Extract the (x, y) coordinate from the center of the cell holding the provided text.  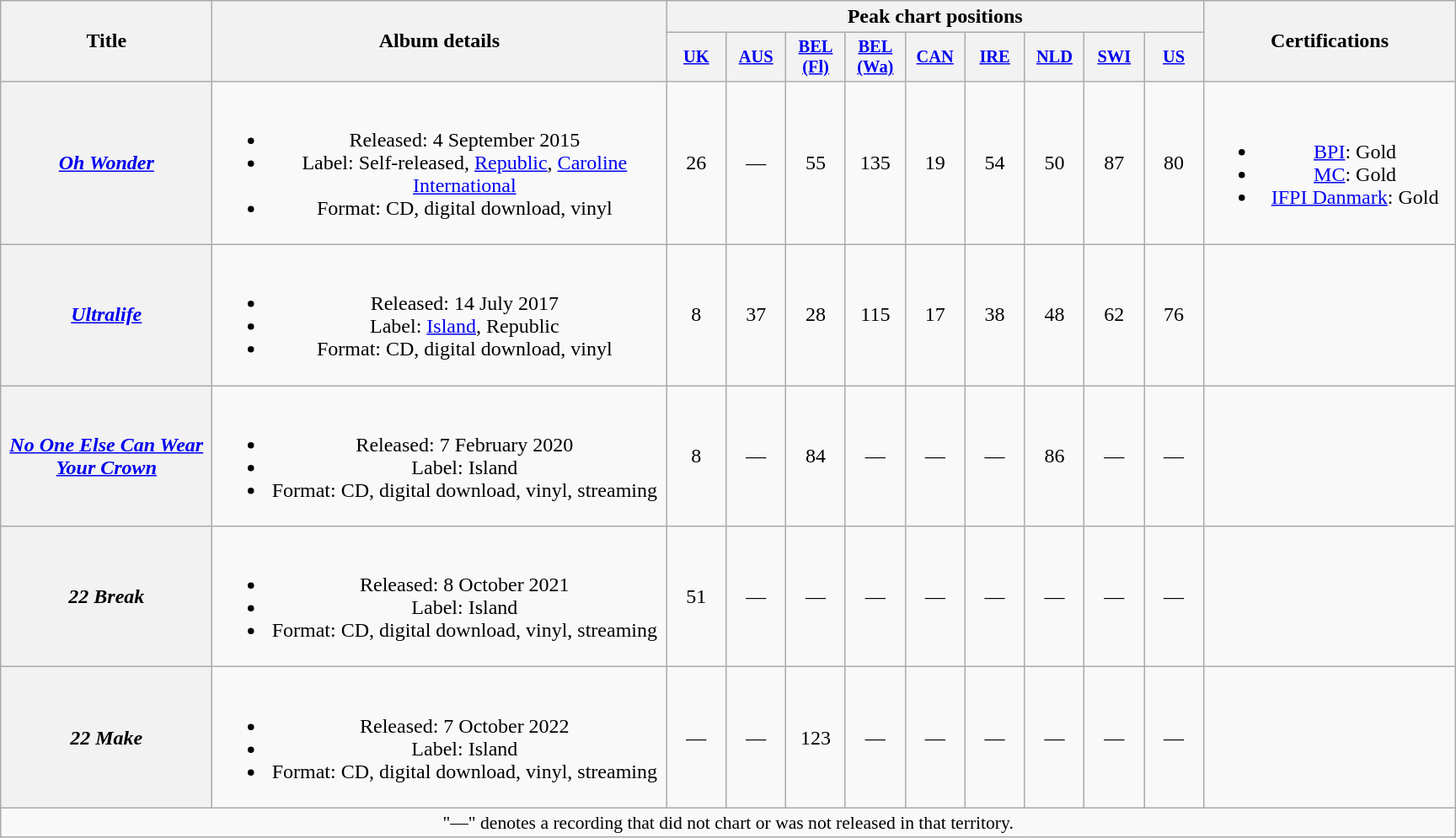
Certifications (1330, 41)
Released: 14 July 2017Label: Island, RepublicFormat: CD, digital download, vinyl (440, 315)
Released: 7 October 2022Label: IslandFormat: CD, digital download, vinyl, streaming (440, 738)
135 (875, 163)
87 (1114, 163)
38 (994, 315)
UK (696, 57)
No One Else Can Wear Your Crown (106, 456)
50 (1055, 163)
115 (875, 315)
17 (935, 315)
26 (696, 163)
BEL(Fl) (816, 57)
Ultralife (106, 315)
51 (696, 596)
BPI: GoldMC: GoldIFPI Danmark: Gold (1330, 163)
54 (994, 163)
IRE (994, 57)
Released: 4 September 2015Label: Self-released, Republic, Caroline InternationalFormat: CD, digital download, vinyl (440, 163)
Album details (440, 41)
22 Make (106, 738)
Released: 7 February 2020Label: IslandFormat: CD, digital download, vinyl, streaming (440, 456)
Oh Wonder (106, 163)
Released: 8 October 2021Label: IslandFormat: CD, digital download, vinyl, streaming (440, 596)
BEL(Wa) (875, 57)
Peak chart positions (935, 17)
US (1175, 57)
48 (1055, 315)
80 (1175, 163)
123 (816, 738)
"—" denotes a recording that did not chart or was not released in that territory. (728, 823)
NLD (1055, 57)
CAN (935, 57)
19 (935, 163)
62 (1114, 315)
SWI (1114, 57)
76 (1175, 315)
84 (816, 456)
28 (816, 315)
86 (1055, 456)
Title (106, 41)
37 (757, 315)
22 Break (106, 596)
AUS (757, 57)
55 (816, 163)
